Capture the cell that displays the provided text and extract its [x, y] central coordinate. 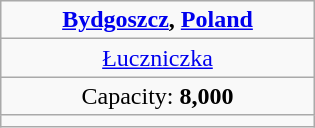
Capacity: 8,000 [158, 96]
Bydgoszcz, Poland [158, 20]
Łuczniczka [158, 58]
